Locate the cell with the specified text and output its [X, Y] center coordinate. 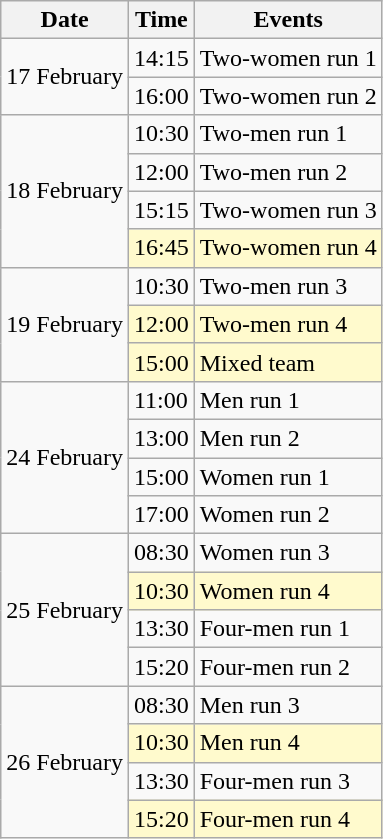
14:15 [161, 58]
Men run 4 [288, 743]
Two-women run 1 [288, 58]
Two-women run 3 [288, 210]
Two-men run 1 [288, 134]
15:15 [161, 210]
24 February [65, 457]
11:00 [161, 400]
16:45 [161, 248]
Men run 3 [288, 705]
Two-women run 2 [288, 96]
Four-men run 4 [288, 819]
Four-men run 1 [288, 629]
18 February [65, 191]
Events [288, 20]
26 February [65, 762]
Two-men run 3 [288, 286]
17:00 [161, 515]
Women run 1 [288, 477]
Women run 3 [288, 553]
Four-men run 3 [288, 781]
Four-men run 2 [288, 667]
Time [161, 20]
Men run 1 [288, 400]
Women run 4 [288, 591]
Two-men run 4 [288, 324]
Mixed team [288, 362]
13:00 [161, 438]
Date [65, 20]
25 February [65, 610]
19 February [65, 324]
17 February [65, 77]
Women run 2 [288, 515]
Men run 2 [288, 438]
16:00 [161, 96]
Two-men run 2 [288, 172]
Two-women run 4 [288, 248]
